Pinpoint the cell where the given text exists, returning its (X, Y) midpoint coordinate. 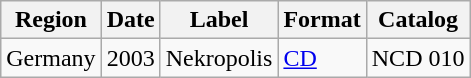
Germany (51, 58)
2003 (130, 58)
Catalog (418, 20)
Nekropolis (219, 58)
Region (51, 20)
Date (130, 20)
Format (322, 20)
NCD 010 (418, 58)
CD (322, 58)
Label (219, 20)
